Search for the cell housing the specified text and yield its [x, y] center coordinate. 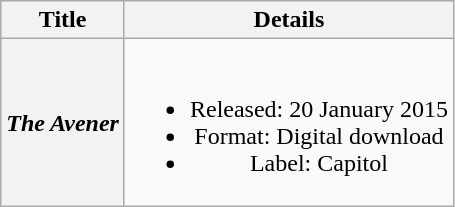
Released: 20 January 2015Format: Digital downloadLabel: Capitol [288, 122]
Details [288, 20]
The Avener [63, 122]
Title [63, 20]
